Find where the given text appears and provide that cell's center as (x, y) coordinate. 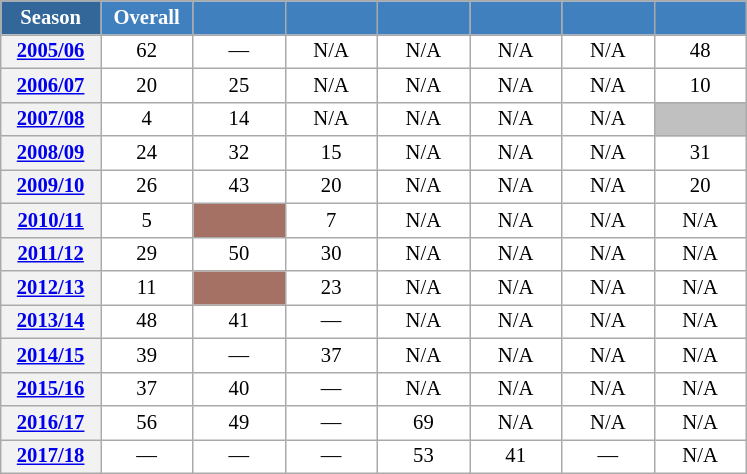
2012/13 (51, 287)
29 (146, 254)
25 (239, 85)
39 (146, 355)
40 (239, 389)
2014/15 (51, 355)
Overall (146, 17)
11 (146, 287)
14 (239, 119)
32 (239, 153)
69 (423, 423)
2009/10 (51, 186)
5 (146, 220)
2015/16 (51, 389)
2008/09 (51, 153)
23 (331, 287)
53 (423, 456)
26 (146, 186)
2010/11 (51, 220)
56 (146, 423)
49 (239, 423)
2005/06 (51, 51)
50 (239, 254)
30 (331, 254)
2011/12 (51, 254)
4 (146, 119)
2007/08 (51, 119)
2013/14 (51, 321)
2006/07 (51, 85)
62 (146, 51)
2016/17 (51, 423)
24 (146, 153)
2017/18 (51, 456)
7 (331, 220)
Season (51, 17)
10 (700, 85)
43 (239, 186)
15 (331, 153)
31 (700, 153)
